Find where the given text appears and provide that cell's center as (x, y) coordinate. 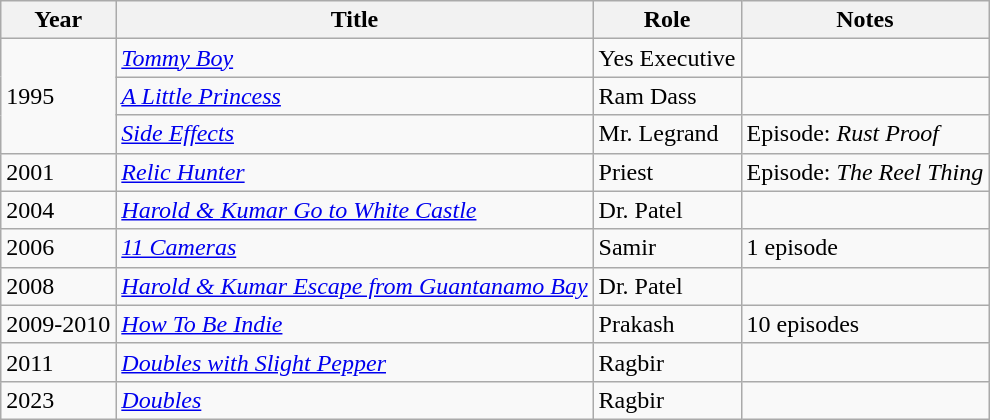
Doubles with Slight Pepper (354, 362)
Year (58, 20)
2001 (58, 172)
A Little Princess (354, 96)
Relic Hunter (354, 172)
2011 (58, 362)
2006 (58, 248)
Episode: The Reel Thing (865, 172)
2004 (58, 210)
Doubles (354, 400)
How To Be Indie (354, 324)
11 Cameras (354, 248)
2023 (58, 400)
10 episodes (865, 324)
Title (354, 20)
Samir (667, 248)
Harold & Kumar Go to White Castle (354, 210)
Side Effects (354, 134)
Role (667, 20)
2009-2010 (58, 324)
2008 (58, 286)
Episode: Rust Proof (865, 134)
1 episode (865, 248)
Ram Dass (667, 96)
Tommy Boy (354, 58)
1995 (58, 96)
Notes (865, 20)
Yes Executive (667, 58)
Mr. Legrand (667, 134)
Harold & Kumar Escape from Guantanamo Bay (354, 286)
Prakash (667, 324)
Priest (667, 172)
